Capture the cell that displays the provided text and extract its [x, y] central coordinate. 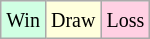
Win [24, 20]
Draw [72, 20]
Loss [126, 20]
